Identify which cell holds the provided text, then report its [X, Y] central coordinate. 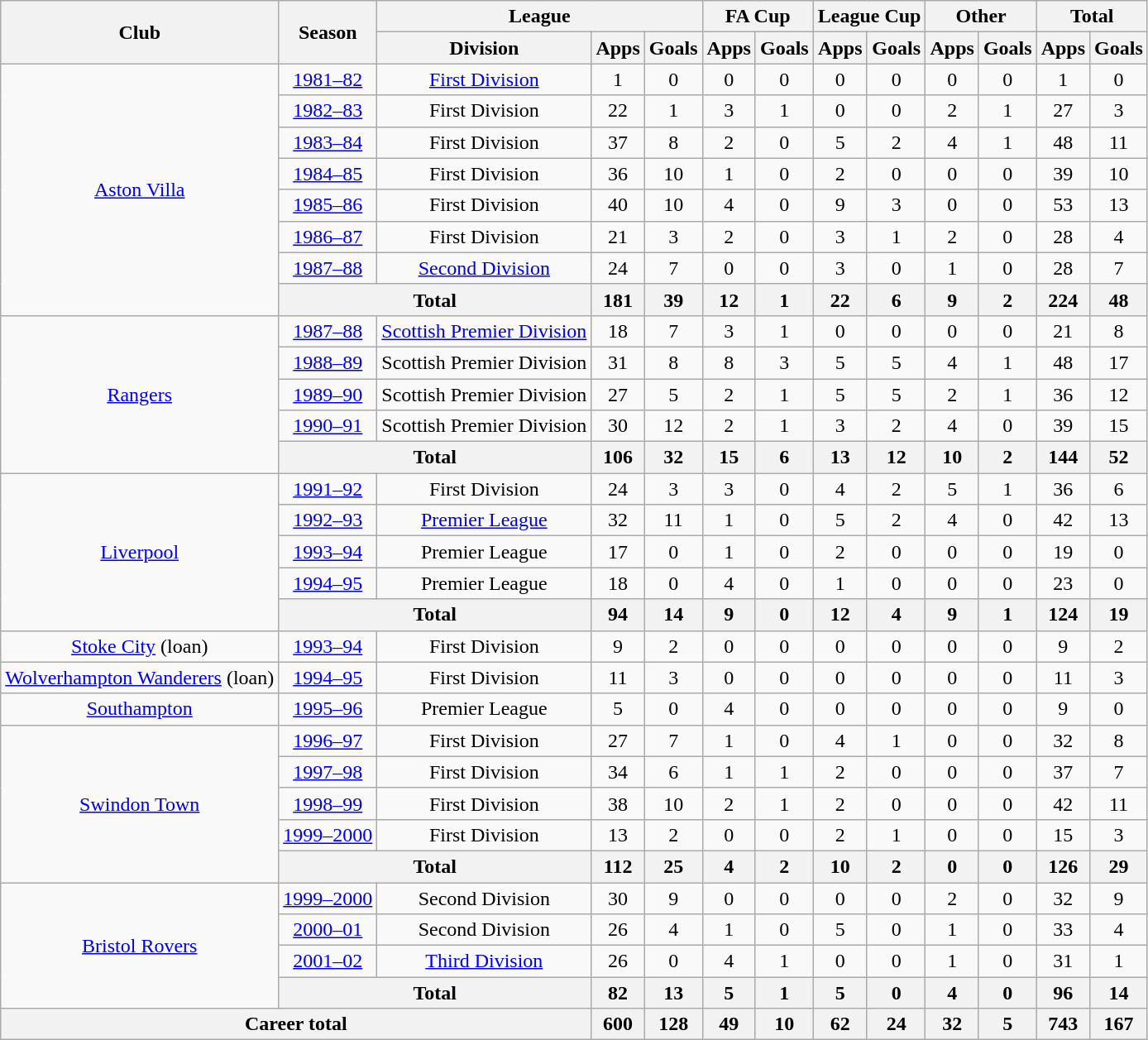
1992–93 [328, 520]
1986–87 [328, 237]
Other [981, 17]
Bristol Rovers [140, 945]
743 [1063, 1024]
FA Cup [758, 17]
106 [618, 458]
Southampton [140, 709]
124 [1063, 615]
1995–96 [328, 709]
Wolverhampton Wanderers (loan) [140, 678]
52 [1119, 458]
1998–99 [328, 803]
49 [729, 1024]
53 [1063, 205]
112 [618, 866]
1982–83 [328, 111]
224 [1063, 300]
1990–91 [328, 426]
2001–02 [328, 961]
126 [1063, 866]
25 [673, 866]
Aston Villa [140, 189]
96 [1063, 993]
600 [618, 1024]
33 [1063, 930]
1983–84 [328, 142]
167 [1119, 1024]
128 [673, 1024]
23 [1063, 583]
181 [618, 300]
40 [618, 205]
1996–97 [328, 740]
34 [618, 772]
League Cup [869, 17]
Season [328, 32]
1988–89 [328, 362]
Stoke City (loan) [140, 646]
94 [618, 615]
38 [618, 803]
1989–90 [328, 395]
1991–92 [328, 489]
1985–86 [328, 205]
Third Division [485, 961]
League [539, 17]
Division [485, 48]
1981–82 [328, 79]
1984–85 [328, 174]
Liverpool [140, 552]
Club [140, 32]
Career total [296, 1024]
Rangers [140, 394]
2000–01 [328, 930]
1997–98 [328, 772]
62 [840, 1024]
82 [618, 993]
Swindon Town [140, 803]
144 [1063, 458]
29 [1119, 866]
